Capture the cell that displays the provided text and extract its (x, y) central coordinate. 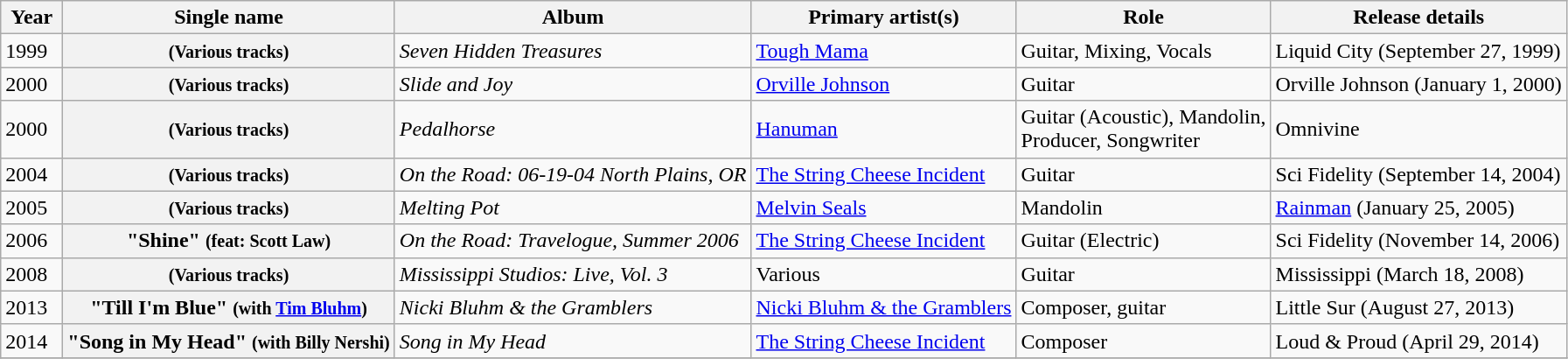
Seven Hidden Treasures (573, 51)
Primary artist(s) (883, 18)
On the Road: Travelogue, Summer 2006 (573, 241)
Orville Johnson (January 1, 2000) (1418, 84)
Loud & Proud (April 29, 2014) (1418, 341)
Sci Fidelity (September 14, 2004) (1418, 174)
Release details (1418, 18)
Sci Fidelity (November 14, 2006) (1418, 241)
Omnivine (1418, 130)
"Song in My Head" (with Billy Nershi) (229, 341)
Guitar (Acoustic), Mandolin,Producer, Songwriter (1144, 130)
Melvin Seals (883, 208)
2008 (31, 274)
Liquid City (September 27, 1999) (1418, 51)
"Shine" (feat: Scott Law) (229, 241)
2014 (31, 341)
Role (1144, 18)
Little Sur (August 27, 2013) (1418, 307)
Mississippi Studios: Live, Vol. 3 (573, 274)
"Till I'm Blue" (with Tim Bluhm) (229, 307)
Hanuman (883, 130)
Guitar, Mixing, Vocals (1144, 51)
Guitar (Electric) (1144, 241)
Composer, guitar (1144, 307)
2005 (31, 208)
Rainman (January 25, 2005) (1418, 208)
Melting Pot (573, 208)
On the Road: 06-19-04 North Plains, OR (573, 174)
Various (883, 274)
Composer (1144, 341)
Song in My Head (573, 341)
Single name (229, 18)
Mandolin (1144, 208)
Pedalhorse (573, 130)
Slide and Joy (573, 84)
Orville Johnson (883, 84)
2013 (31, 307)
Mississippi (March 18, 2008) (1418, 274)
1999 (31, 51)
Year (31, 18)
2006 (31, 241)
Tough Mama (883, 51)
Album (573, 18)
2004 (31, 174)
